Return the [x, y] coordinate for the center point of the cell that contains the specified text.  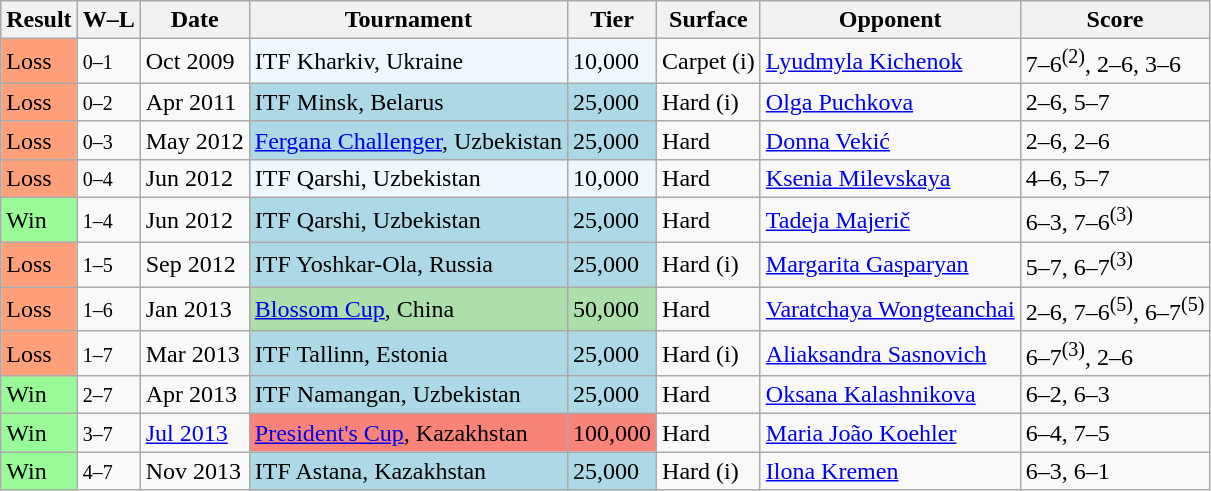
W–L [108, 20]
Tadeja Majerič [890, 220]
0–4 [108, 178]
Lyudmyla Kichenok [890, 62]
Apr 2013 [194, 395]
5–7, 6–7(3) [1115, 264]
Carpet (i) [709, 62]
0–3 [108, 140]
2–6, 5–7 [1115, 102]
2–6, 2–6 [1115, 140]
Aliaksandra Sasnovich [890, 354]
6–3, 7–6(3) [1115, 220]
ITF Tallinn, Estonia [408, 354]
4–6, 5–7 [1115, 178]
Maria João Koehler [890, 433]
6–2, 6–3 [1115, 395]
1–4 [108, 220]
0–2 [108, 102]
50,000 [612, 310]
Nov 2013 [194, 471]
ITF Yoshkar-Ola, Russia [408, 264]
Score [1115, 20]
ITF Astana, Kazakhstan [408, 471]
Oksana Kalashnikova [890, 395]
Jan 2013 [194, 310]
4–7 [108, 471]
Tournament [408, 20]
2–7 [108, 395]
May 2012 [194, 140]
Jul 2013 [194, 433]
3–7 [108, 433]
ITF Minsk, Belarus [408, 102]
Fergana Challenger, Uzbekistan [408, 140]
Mar 2013 [194, 354]
2–6, 7–6(5), 6–7(5) [1115, 310]
ITF Kharkiv, Ukraine [408, 62]
7–6(2), 2–6, 3–6 [1115, 62]
President's Cup, Kazakhstan [408, 433]
Sep 2012 [194, 264]
Tier [612, 20]
ITF Namangan, Uzbekistan [408, 395]
Date [194, 20]
100,000 [612, 433]
6–7(3), 2–6 [1115, 354]
Result [39, 20]
1–5 [108, 264]
Margarita Gasparyan [890, 264]
1–6 [108, 310]
Opponent [890, 20]
Ilona Kremen [890, 471]
Blossom Cup, China [408, 310]
6–3, 6–1 [1115, 471]
Ksenia Milevskaya [890, 178]
Oct 2009 [194, 62]
6–4, 7–5 [1115, 433]
Olga Puchkova [890, 102]
Apr 2011 [194, 102]
1–7 [108, 354]
Surface [709, 20]
Varatchaya Wongteanchai [890, 310]
Donna Vekić [890, 140]
0–1 [108, 62]
